Search for the cell housing the specified text and yield its [X, Y] center coordinate. 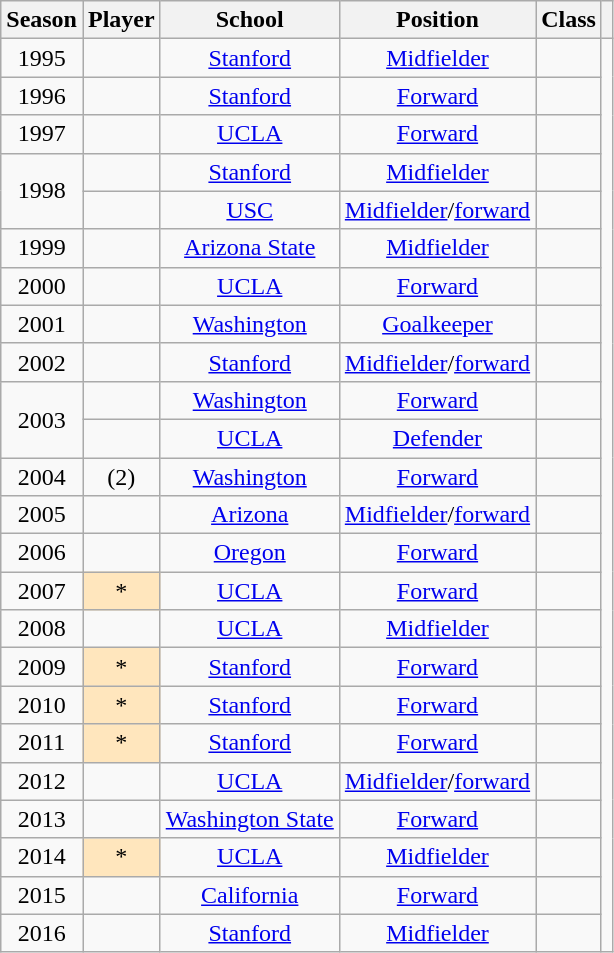
Defender [437, 438]
2003 [42, 419]
2014 [42, 857]
Position [437, 20]
Arizona [250, 515]
1999 [42, 248]
2013 [42, 819]
Class [569, 20]
2002 [42, 362]
1997 [42, 134]
Arizona State [250, 248]
2006 [42, 553]
Goalkeeper [437, 324]
2012 [42, 781]
2010 [42, 705]
2004 [42, 477]
1995 [42, 58]
2008 [42, 629]
2011 [42, 743]
2007 [42, 591]
2005 [42, 515]
Oregon [250, 553]
(2) [121, 477]
USC [250, 210]
Player [121, 20]
2000 [42, 286]
Season [42, 20]
2016 [42, 933]
2001 [42, 324]
2015 [42, 895]
Washington State [250, 819]
1996 [42, 96]
1998 [42, 191]
School [250, 20]
California [250, 895]
2009 [42, 667]
